Determine the (x, y) coordinate at the center of the cell enclosing the given text.  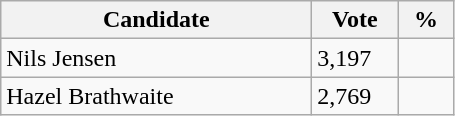
Nils Jensen (156, 58)
Hazel Brathwaite (156, 96)
3,197 (355, 58)
Vote (355, 20)
Candidate (156, 20)
% (426, 20)
2,769 (355, 96)
